Locate the cell with the specified text and output its [X, Y] center coordinate. 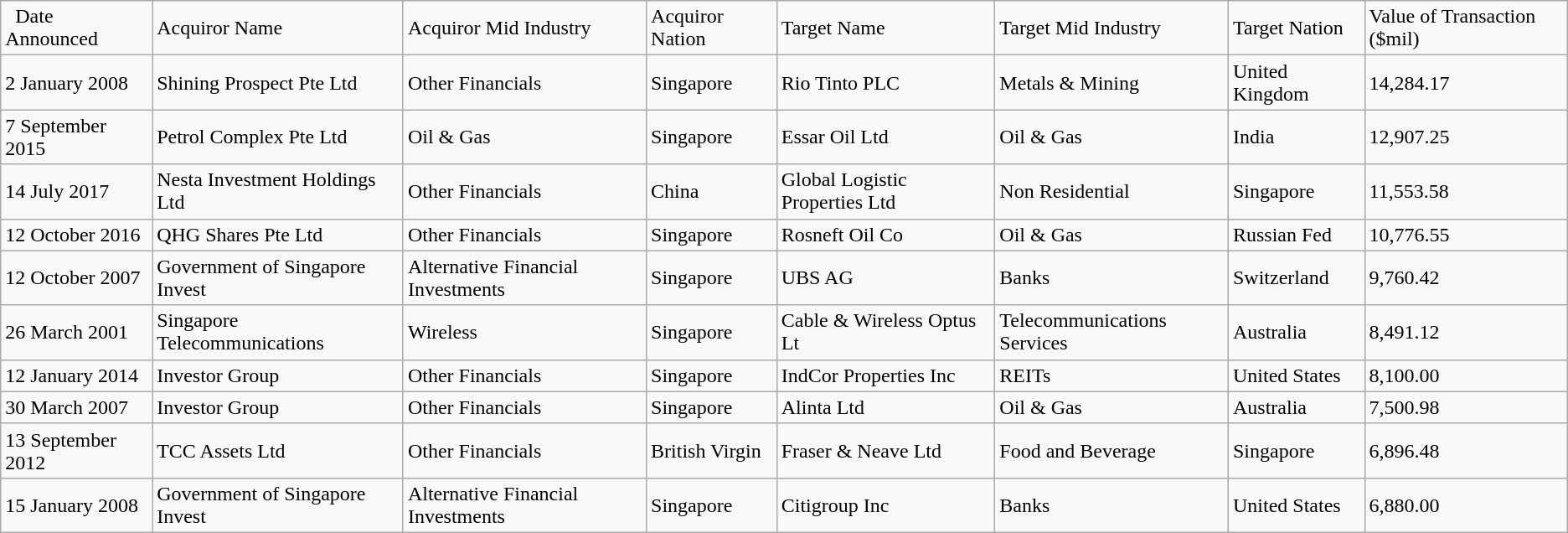
Shining Prospect Pte Ltd [278, 82]
Rosneft Oil Co [886, 235]
2 January 2008 [77, 82]
India [1297, 137]
30 March 2007 [77, 407]
Date Announced [77, 28]
8,100.00 [1466, 375]
Rio Tinto PLC [886, 82]
Global Logistic Properties Ltd [886, 191]
Metals & Mining [1112, 82]
Food and Beverage [1112, 451]
12 October 2016 [77, 235]
7 September 2015 [77, 137]
10,776.55 [1466, 235]
Acquiror Name [278, 28]
15 January 2008 [77, 505]
QHG Shares Pte Ltd [278, 235]
6,896.48 [1466, 451]
13 September 2012 [77, 451]
Target Mid Industry [1112, 28]
12 January 2014 [77, 375]
14,284.17 [1466, 82]
6,880.00 [1466, 505]
Value of Transaction ($mil) [1466, 28]
Citigroup Inc [886, 505]
Telecommunications Services [1112, 332]
Cable & Wireless Optus Lt [886, 332]
China [712, 191]
Essar Oil Ltd [886, 137]
Russian Fed [1297, 235]
7,500.98 [1466, 407]
8,491.12 [1466, 332]
11,553.58 [1466, 191]
Acquiror Mid Industry [524, 28]
Nesta Investment Holdings Ltd [278, 191]
IndCor Properties Inc [886, 375]
Target Nation [1297, 28]
12,907.25 [1466, 137]
Switzerland [1297, 278]
Alinta Ltd [886, 407]
United Kingdom [1297, 82]
Singapore Telecommunications [278, 332]
12 October 2007 [77, 278]
UBS AG [886, 278]
Target Name [886, 28]
Petrol Complex Pte Ltd [278, 137]
9,760.42 [1466, 278]
British Virgin [712, 451]
REITs [1112, 375]
Acquiror Nation [712, 28]
TCC Assets Ltd [278, 451]
Fraser & Neave Ltd [886, 451]
Non Residential [1112, 191]
14 July 2017 [77, 191]
26 March 2001 [77, 332]
Wireless [524, 332]
